Provide the [x, y] coordinate of the cell's center where the given text is located.  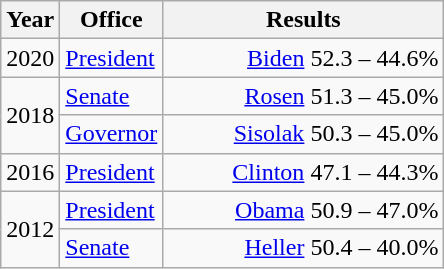
Results [304, 20]
Sisolak 50.3 – 45.0% [304, 134]
Year [30, 20]
2020 [30, 58]
Obama 50.9 – 47.0% [304, 210]
Biden 52.3 – 44.6% [304, 58]
2012 [30, 229]
Clinton 47.1 – 44.3% [304, 172]
2016 [30, 172]
Governor [112, 134]
Office [112, 20]
Rosen 51.3 – 45.0% [304, 96]
2018 [30, 115]
Heller 50.4 – 40.0% [304, 248]
